Find where the given text appears and provide that cell's center as [x, y] coordinate. 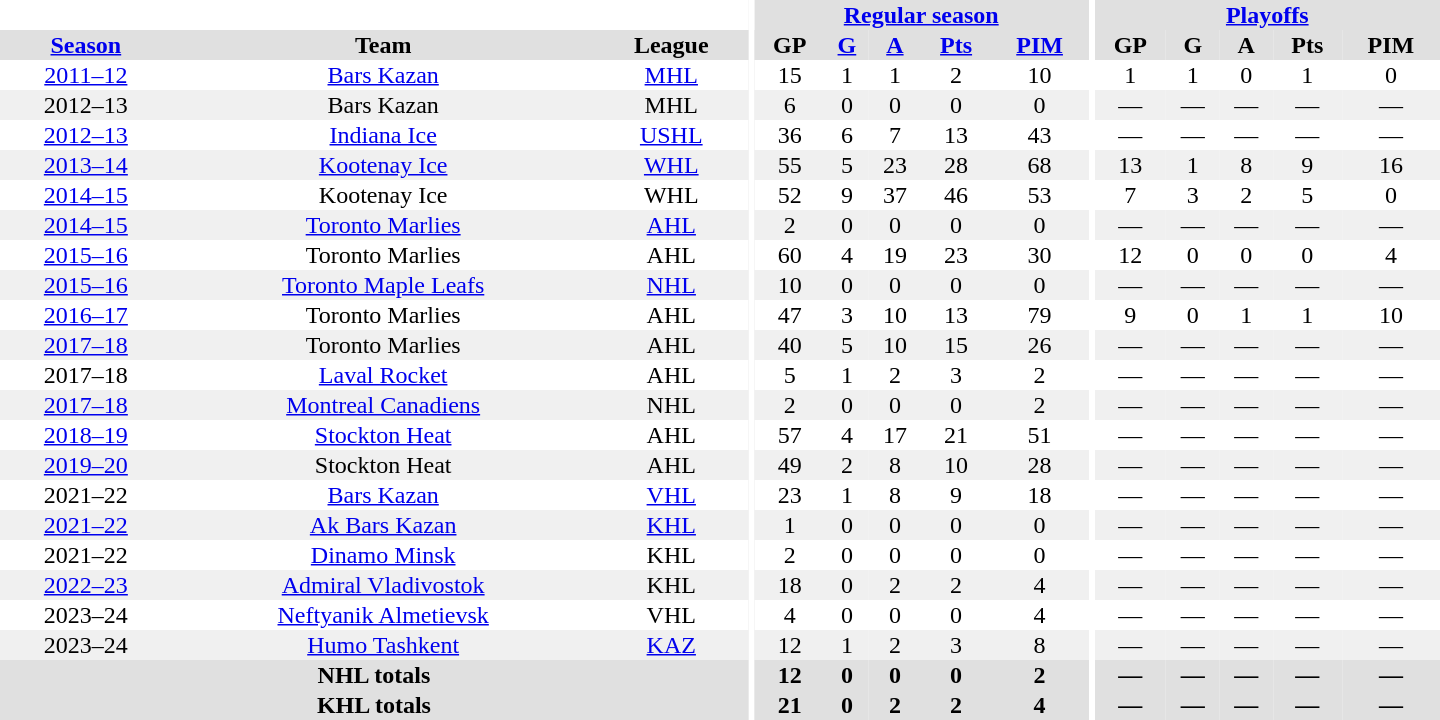
49 [790, 465]
Team [384, 45]
55 [790, 165]
Montreal Canadiens [384, 405]
Indiana Ice [384, 135]
37 [894, 195]
Admiral Vladivostok [384, 585]
40 [790, 345]
19 [894, 255]
53 [1040, 195]
Regular season [922, 15]
60 [790, 255]
47 [790, 315]
26 [1040, 345]
KAZ [672, 645]
2018–19 [86, 435]
KHL totals [374, 705]
30 [1040, 255]
51 [1040, 435]
2019–20 [86, 465]
Toronto Maple Leafs [384, 285]
79 [1040, 315]
Playoffs [1268, 15]
USHL [672, 135]
57 [790, 435]
16 [1391, 165]
46 [956, 195]
Neftyanik Almetievsk [384, 615]
2022–23 [86, 585]
NHL totals [374, 675]
League [672, 45]
2011–12 [86, 75]
Laval Rocket [384, 375]
43 [1040, 135]
36 [790, 135]
68 [1040, 165]
Ak Bars Kazan [384, 525]
2016–17 [86, 315]
2013–14 [86, 165]
Humo Tashkent [384, 645]
Season [86, 45]
17 [894, 435]
52 [790, 195]
Dinamo Minsk [384, 555]
